Determine the [x, y] coordinate at the center of the cell enclosing the given text.  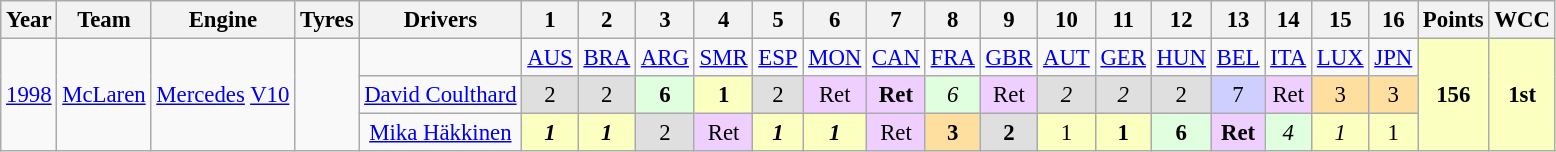
WCC [1522, 20]
CAN [896, 58]
Team [104, 20]
SMR [724, 58]
BRA [606, 58]
1998 [29, 96]
8 [952, 20]
5 [778, 20]
12 [1181, 20]
BEL [1238, 58]
11 [1123, 20]
HUN [1181, 58]
MON [835, 58]
ITA [1288, 58]
14 [1288, 20]
9 [1008, 20]
16 [1394, 20]
15 [1340, 20]
156 [1454, 96]
1st [1522, 96]
AUS [550, 58]
Engine [223, 20]
Mercedes V10 [223, 96]
ARG [666, 58]
JPN [1394, 58]
ESP [778, 58]
13 [1238, 20]
10 [1066, 20]
Mika Häkkinen [440, 133]
GER [1123, 58]
Points [1454, 20]
Year [29, 20]
GBR [1008, 58]
McLaren [104, 96]
FRA [952, 58]
Tyres [327, 20]
David Coulthard [440, 95]
Drivers [440, 20]
LUX [1340, 58]
AUT [1066, 58]
